Pinpoint the cell where the given text exists, returning its [x, y] midpoint coordinate. 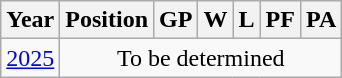
Year [30, 20]
PF [280, 20]
W [216, 20]
GP [176, 20]
L [246, 20]
To be determined [201, 58]
Position [107, 20]
2025 [30, 58]
PA [320, 20]
